Return the [x, y] coordinate for the center point of the cell that contains the specified text.  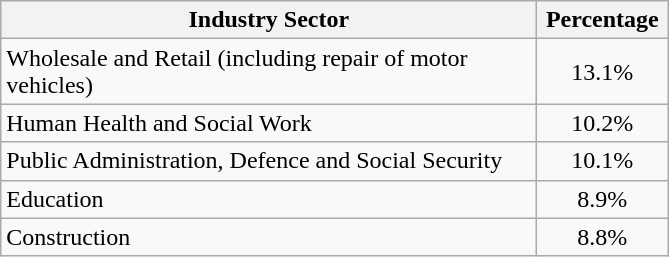
8.9% [602, 199]
13.1% [602, 72]
Human Health and Social Work [269, 123]
Construction [269, 237]
8.8% [602, 237]
Wholesale and Retail (including repair of motor vehicles) [269, 72]
Education [269, 199]
10.1% [602, 161]
Percentage [602, 20]
Public Administration, Defence and Social Security [269, 161]
Industry Sector [269, 20]
10.2% [602, 123]
